Output the (x, y) coordinate of the center of the cell containing the given text.  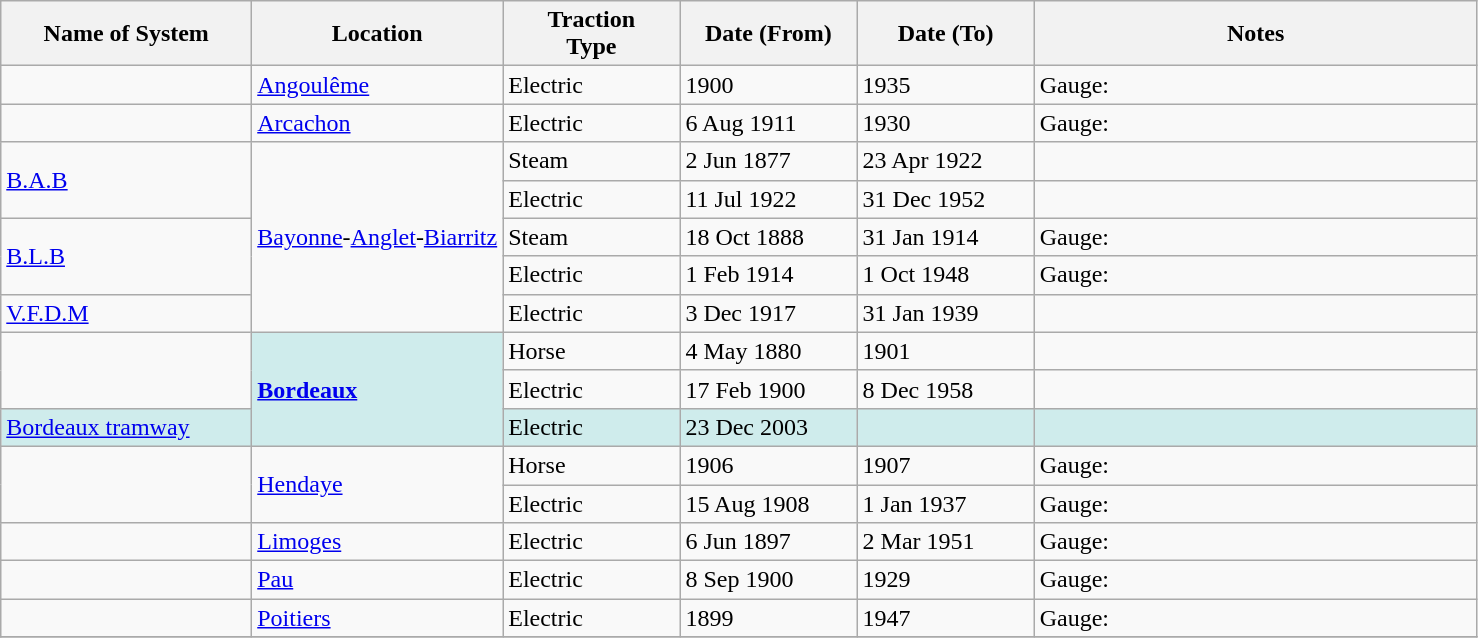
Limoges (378, 542)
8 Sep 1900 (768, 580)
1929 (946, 580)
Bordeaux tramway (126, 427)
1930 (946, 123)
1935 (946, 85)
8 Dec 1958 (946, 389)
1899 (768, 618)
1 Oct 1948 (946, 275)
31 Dec 1952 (946, 199)
1 Feb 1914 (768, 275)
Location (378, 34)
31 Jan 1939 (946, 313)
1907 (946, 465)
Notes (1256, 34)
Bayonne-Anglet-Biarritz (378, 237)
1906 (768, 465)
6 Jun 1897 (768, 542)
Angoulême (378, 85)
Bordeaux (378, 389)
23 Apr 1922 (946, 161)
Name of System (126, 34)
B.A.B (126, 180)
11 Jul 1922 (768, 199)
31 Jan 1914 (946, 237)
1947 (946, 618)
B.L.B (126, 256)
V.F.D.M (126, 313)
6 Aug 1911 (768, 123)
Date (To) (946, 34)
Poitiers (378, 618)
2 Mar 1951 (946, 542)
1 Jan 1937 (946, 503)
23 Dec 2003 (768, 427)
Date (From) (768, 34)
2 Jun 1877 (768, 161)
TractionType (592, 34)
18 Oct 1888 (768, 237)
15 Aug 1908 (768, 503)
17 Feb 1900 (768, 389)
1900 (768, 85)
Hendaye (378, 484)
Pau (378, 580)
Arcachon (378, 123)
1901 (946, 351)
4 May 1880 (768, 351)
3 Dec 1917 (768, 313)
